Extract the (X, Y) coordinate from the center of the cell holding the provided text.  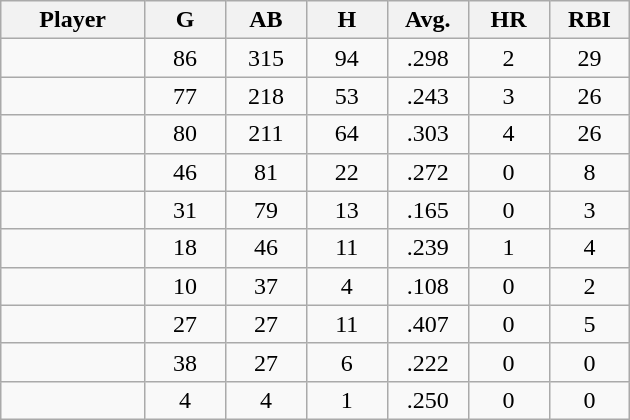
64 (346, 134)
.272 (428, 172)
6 (346, 362)
AB (266, 20)
RBI (590, 20)
.298 (428, 58)
.108 (428, 286)
.303 (428, 134)
H (346, 20)
.407 (428, 324)
Player (73, 20)
218 (266, 96)
22 (346, 172)
10 (186, 286)
31 (186, 210)
HR (508, 20)
.222 (428, 362)
53 (346, 96)
8 (590, 172)
Avg. (428, 20)
77 (186, 96)
211 (266, 134)
86 (186, 58)
G (186, 20)
.239 (428, 248)
29 (590, 58)
.165 (428, 210)
18 (186, 248)
13 (346, 210)
.250 (428, 400)
315 (266, 58)
80 (186, 134)
.243 (428, 96)
79 (266, 210)
38 (186, 362)
94 (346, 58)
5 (590, 324)
37 (266, 286)
81 (266, 172)
